Search for the cell housing the specified text and yield its (X, Y) center coordinate. 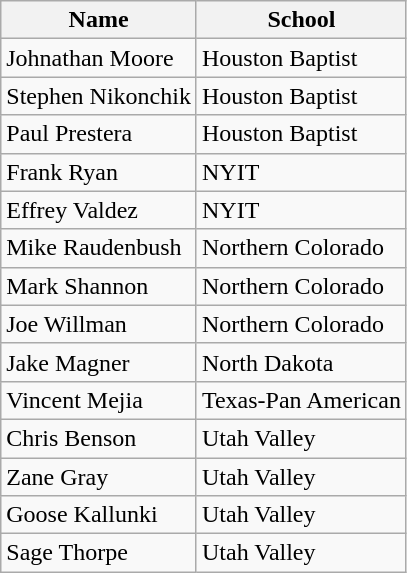
Sage Thorpe (99, 553)
Mike Raudenbush (99, 248)
Goose Kallunki (99, 515)
Frank Ryan (99, 172)
Johnathan Moore (99, 58)
Chris Benson (99, 438)
Name (99, 20)
Joe Willman (99, 324)
Zane Gray (99, 477)
Paul Prestera (99, 134)
Jake Magner (99, 362)
Mark Shannon (99, 286)
Stephen Nikonchik (99, 96)
Vincent Mejia (99, 400)
Texas-Pan American (301, 400)
North Dakota (301, 362)
Effrey Valdez (99, 210)
School (301, 20)
